Provide the (x, y) coordinate of the cell's center where the given text is located.  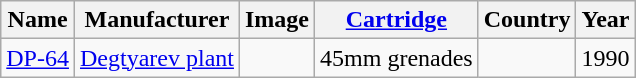
Degtyarev plant (156, 58)
DP-64 (38, 58)
45mm grenades (397, 58)
1990 (606, 58)
Name (38, 20)
Image (276, 20)
Manufacturer (156, 20)
Country (527, 20)
Year (606, 20)
Cartridge (397, 20)
